For the text-containing cell, return its midpoint in (X, Y) coordinate format. 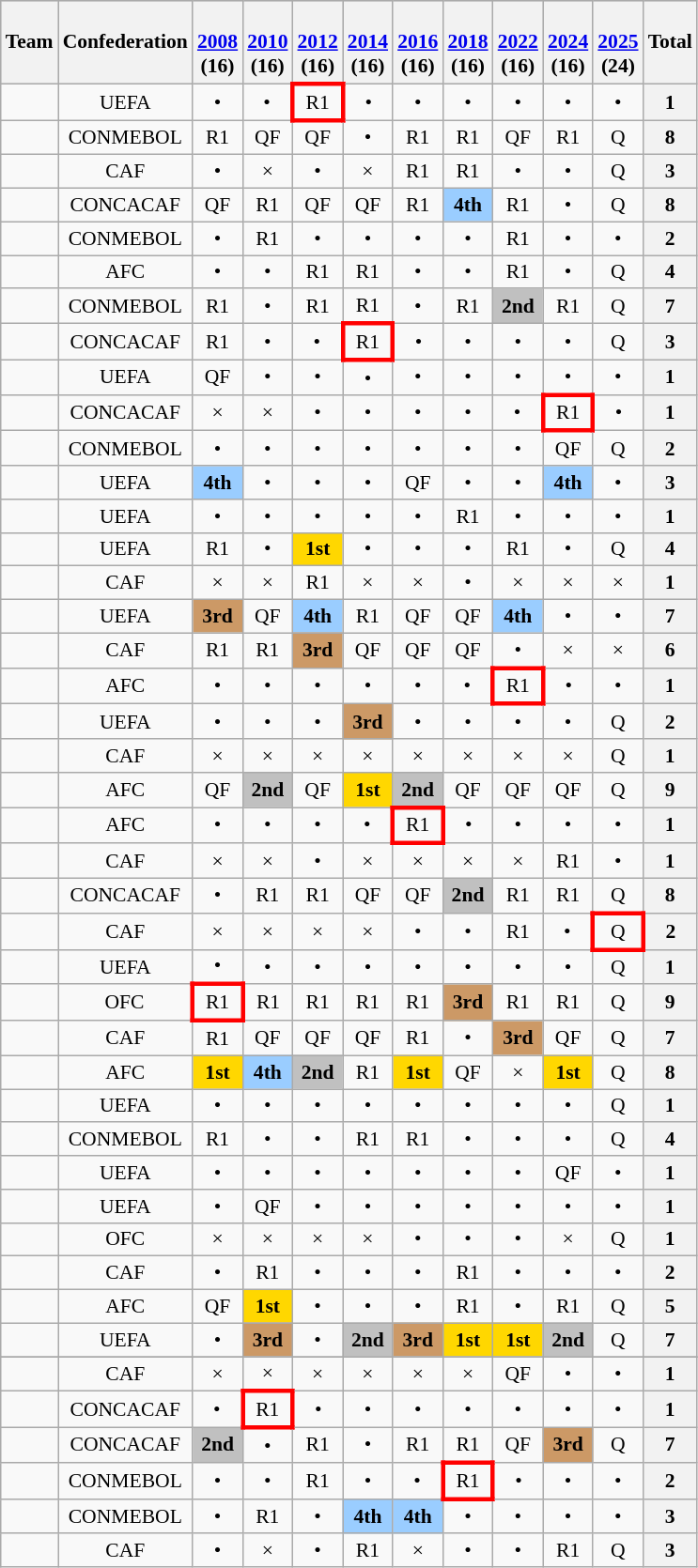
2018(16) (468, 42)
Confederation (126, 42)
Team (30, 42)
2008(16) (218, 42)
2025(24) (618, 42)
5 (671, 1307)
6 (671, 650)
2014(16) (368, 42)
2012(16) (318, 42)
2022(16) (519, 42)
2010(16) (267, 42)
2024(16) (567, 42)
2016(16) (417, 42)
Total (671, 42)
